Provide the [x, y] coordinate of the cell's center where the given text is located.  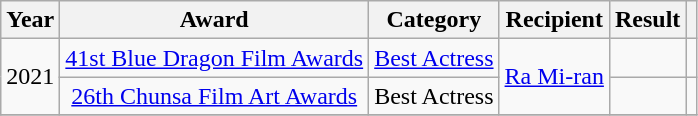
Recipient [554, 20]
Ra Mi-ran [554, 77]
Result [647, 20]
Category [434, 20]
2021 [30, 77]
Award [214, 20]
Year [30, 20]
26th Chunsa Film Art Awards [214, 96]
41st Blue Dragon Film Awards [214, 58]
